Provide the (x, y) coordinate of the cell's center where the given text is located.  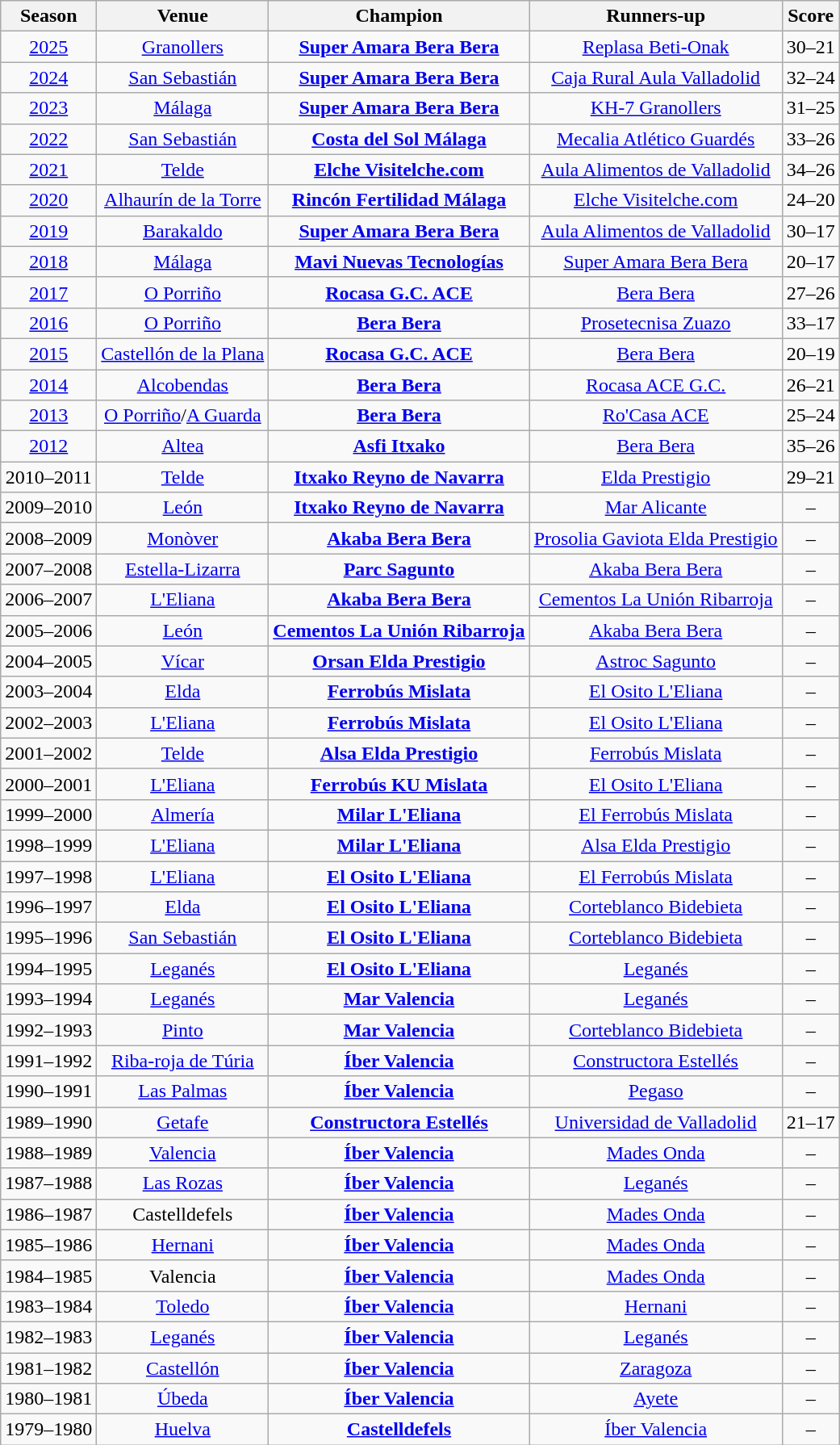
1986–1987 (48, 1214)
2015 (48, 354)
Ayete (655, 1399)
Altea (182, 446)
2016 (48, 323)
33–26 (810, 139)
2025 (48, 47)
Prosetecnisa Zuazo (655, 323)
2006–2007 (48, 600)
Barakaldo (182, 231)
2002–2003 (48, 722)
Zaragoza (655, 1368)
Mar Alicante (655, 508)
2008–2009 (48, 538)
Caja Rural Aula Valladolid (655, 77)
2020 (48, 200)
Orsan Elda Prestigio (399, 661)
1990–1991 (48, 1091)
1994–1995 (48, 969)
1995–1996 (48, 938)
1980–1981 (48, 1399)
2024 (48, 77)
2018 (48, 262)
Alcobendas (182, 385)
Pegaso (655, 1091)
Alhaurín de la Torre (182, 200)
29–21 (810, 477)
Toledo (182, 1306)
34–26 (810, 170)
Season (48, 16)
Vícar (182, 661)
2003–2004 (48, 692)
2014 (48, 385)
2007–2008 (48, 569)
Riba-roja de Túria (182, 1061)
21–17 (810, 1122)
Mecalia Atlético Guardés (655, 139)
1997–1998 (48, 876)
Score (810, 16)
2017 (48, 292)
Prosolia Gaviota Elda Prestigio (655, 538)
KH-7 Granollers (655, 108)
35–26 (810, 446)
Runners-up (655, 16)
2019 (48, 231)
Rincón Fertilidad Málaga (399, 200)
1988–1989 (48, 1153)
Pinto (182, 1030)
1993–1994 (48, 999)
27–26 (810, 292)
Las Palmas (182, 1091)
33–17 (810, 323)
2013 (48, 416)
Getafe (182, 1122)
1983–1984 (48, 1306)
30–21 (810, 47)
2012 (48, 446)
Las Rozas (182, 1183)
1989–1990 (48, 1122)
Venue (182, 16)
Mavi Nuevas Tecnologías (399, 262)
1984–1985 (48, 1275)
1991–1992 (48, 1061)
Parc Sagunto (399, 569)
20–17 (810, 262)
1992–1993 (48, 1030)
1981–1982 (48, 1368)
Úbeda (182, 1399)
Granollers (182, 47)
Replasa Beti-Onak (655, 47)
Monòver (182, 538)
1996–1997 (48, 907)
Ferrobús KU Mislata (399, 784)
31–25 (810, 108)
Rocasa ACE G.C. (655, 385)
2000–2001 (48, 784)
1999–2000 (48, 815)
Asfi Itxako (399, 446)
20–19 (810, 354)
1985–1986 (48, 1245)
Castellón de la Plana (182, 354)
Ro'Casa ACE (655, 416)
Elda Prestigio (655, 477)
1998–1999 (48, 845)
Castellón (182, 1368)
Almería (182, 815)
2022 (48, 139)
24–20 (810, 200)
Huelva (182, 1430)
2023 (48, 108)
2005–2006 (48, 630)
2004–2005 (48, 661)
2001–2002 (48, 753)
2021 (48, 170)
25–24 (810, 416)
1987–1988 (48, 1183)
Estella-Lizarra (182, 569)
1982–1983 (48, 1337)
Astroc Sagunto (655, 661)
32–24 (810, 77)
O Porriño/A Guarda (182, 416)
30–17 (810, 231)
26–21 (810, 385)
Costa del Sol Málaga (399, 139)
2009–2010 (48, 508)
1979–1980 (48, 1430)
Universidad de Valladolid (655, 1122)
2010–2011 (48, 477)
Champion (399, 16)
